For the text-containing cell, return its midpoint in [X, Y] coordinate format. 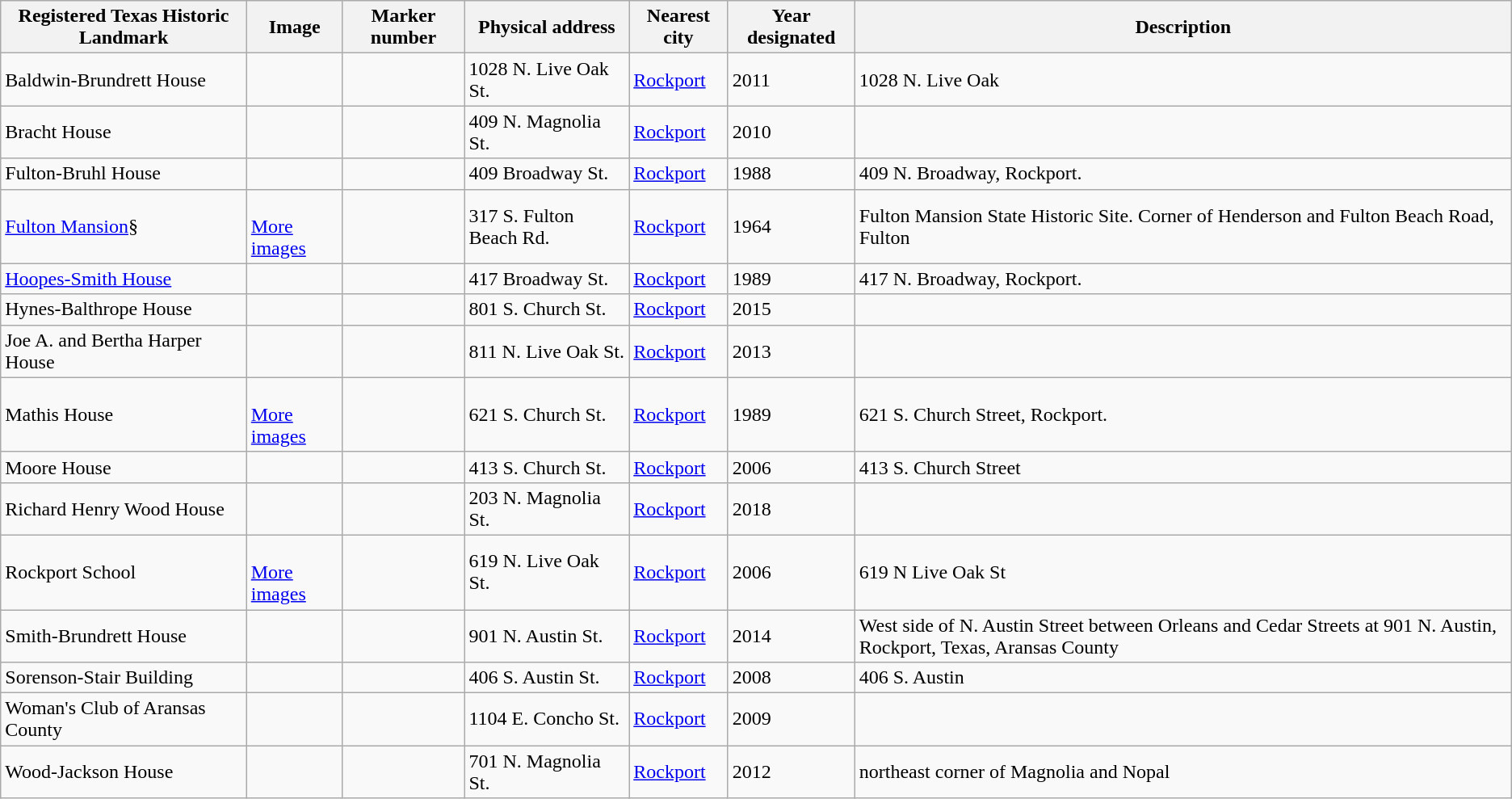
Woman's Club of Aransas County [124, 719]
Wood-Jackson House [124, 772]
417 N. Broadway, Rockport. [1182, 279]
417 Broadway St. [547, 279]
409 Broadway St. [547, 174]
Nearest city [678, 27]
2014 [792, 635]
203 N. Magnolia St. [547, 509]
621 S. Church Street, Rockport. [1182, 414]
901 N. Austin St. [547, 635]
Richard Henry Wood House [124, 509]
701 N. Magnolia St. [547, 772]
Rockport School [124, 572]
413 S. Church Street [1182, 467]
Baldwin-Brundrett House [124, 79]
Sorenson-Stair Building [124, 678]
Hoopes-Smith House [124, 279]
2013 [792, 351]
413 S. Church St. [547, 467]
Year designated [792, 27]
2011 [792, 79]
Physical address [547, 27]
northeast corner of Magnolia and Nopal [1182, 772]
West side of N. Austin Street between Orleans and Cedar Streets at 901 N. Austin, Rockport, Texas, Aransas County [1182, 635]
619 N Live Oak St [1182, 572]
619 N. Live Oak St. [547, 572]
Registered Texas Historic Landmark [124, 27]
1964 [792, 226]
2012 [792, 772]
Moore House [124, 467]
Fulton Mansion State Historic Site. Corner of Henderson and Fulton Beach Road, Fulton [1182, 226]
Fulton-Bruhl House [124, 174]
2010 [792, 132]
Hynes-Balthrope House [124, 309]
406 S. Austin [1182, 678]
406 S. Austin St. [547, 678]
Image [294, 27]
Mathis House [124, 414]
Smith-Brundrett House [124, 635]
621 S. Church St. [547, 414]
801 S. Church St. [547, 309]
Bracht House [124, 132]
1028 N. Live Oak [1182, 79]
2008 [792, 678]
1988 [792, 174]
409 N. Magnolia St. [547, 132]
2009 [792, 719]
409 N. Broadway, Rockport. [1182, 174]
317 S. Fulton Beach Rd. [547, 226]
2015 [792, 309]
Joe A. and Bertha Harper House [124, 351]
1028 N. Live Oak St. [547, 79]
2018 [792, 509]
Description [1182, 27]
811 N. Live Oak St. [547, 351]
1104 E. Concho St. [547, 719]
Marker number [404, 27]
Fulton Mansion§ [124, 226]
